Search for the cell housing the specified text and yield its [X, Y] center coordinate. 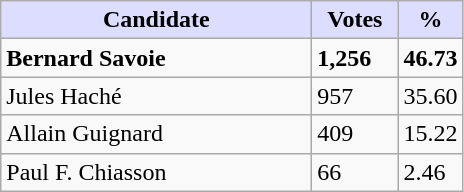
Jules Haché [156, 96]
Votes [355, 20]
Allain Guignard [156, 134]
957 [355, 96]
Bernard Savoie [156, 58]
2.46 [430, 172]
66 [355, 172]
409 [355, 134]
% [430, 20]
Candidate [156, 20]
46.73 [430, 58]
Paul F. Chiasson [156, 172]
1,256 [355, 58]
15.22 [430, 134]
35.60 [430, 96]
